Pinpoint the cell where the given text exists, returning its (X, Y) midpoint coordinate. 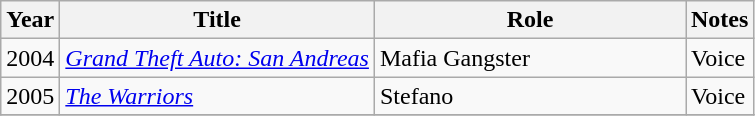
Mafia Gangster (530, 58)
Notes (720, 20)
The Warriors (218, 96)
Year (30, 20)
Stefano (530, 96)
2005 (30, 96)
Grand Theft Auto: San Andreas (218, 58)
Role (530, 20)
Title (218, 20)
2004 (30, 58)
